For the text-containing cell, return its midpoint in (x, y) coordinate format. 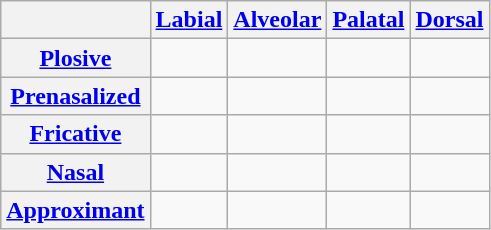
Approximant (76, 210)
Plosive (76, 58)
Alveolar (278, 20)
Dorsal (450, 20)
Labial (189, 20)
Prenasalized (76, 96)
Nasal (76, 172)
Palatal (368, 20)
Fricative (76, 134)
